Search for the cell housing the specified text and yield its [x, y] center coordinate. 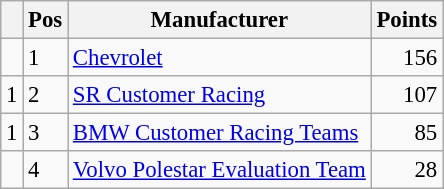
3 [46, 133]
2 [46, 95]
Manufacturer [220, 20]
4 [46, 170]
28 [406, 170]
85 [406, 133]
Points [406, 20]
Pos [46, 20]
Chevrolet [220, 58]
156 [406, 58]
BMW Customer Racing Teams [220, 133]
107 [406, 95]
Volvo Polestar Evaluation Team [220, 170]
SR Customer Racing [220, 95]
